Scan for the cell matching the given text and deliver its [x, y] coordinate at center. 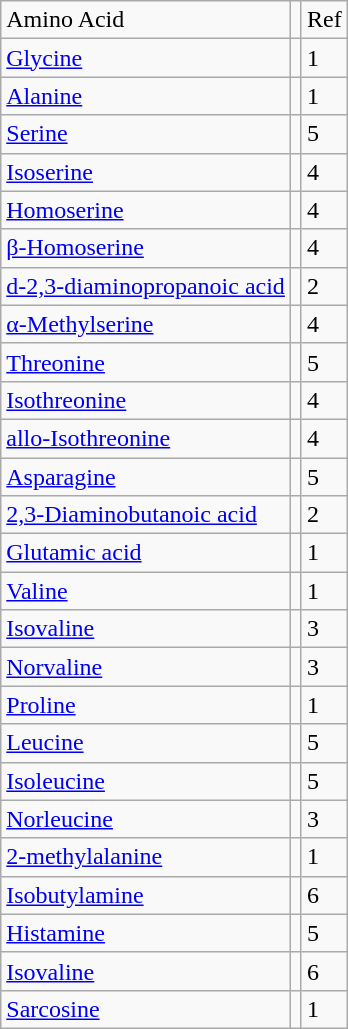
Glutamic acid [146, 553]
β-Homoserine [146, 248]
Norvaline [146, 667]
Glycine [146, 58]
Isobutylamine [146, 895]
Isoserine [146, 172]
Histamine [146, 933]
Ref [324, 20]
Asparagine [146, 477]
Alanine [146, 96]
α-Methylserine [146, 324]
2-methylalanine [146, 857]
Leucine [146, 743]
Isoleucine [146, 781]
Valine [146, 591]
2,3-Diaminobutanoic acid [146, 515]
Homoserine [146, 210]
Proline [146, 705]
Isothreonine [146, 400]
Serine [146, 134]
Amino Acid [146, 20]
d-2,3-diaminopropanoic acid [146, 286]
allo-Isothreonine [146, 438]
Threonine [146, 362]
Norleucine [146, 819]
Sarcosine [146, 1009]
